Capture the cell that displays the provided text and extract its [x, y] central coordinate. 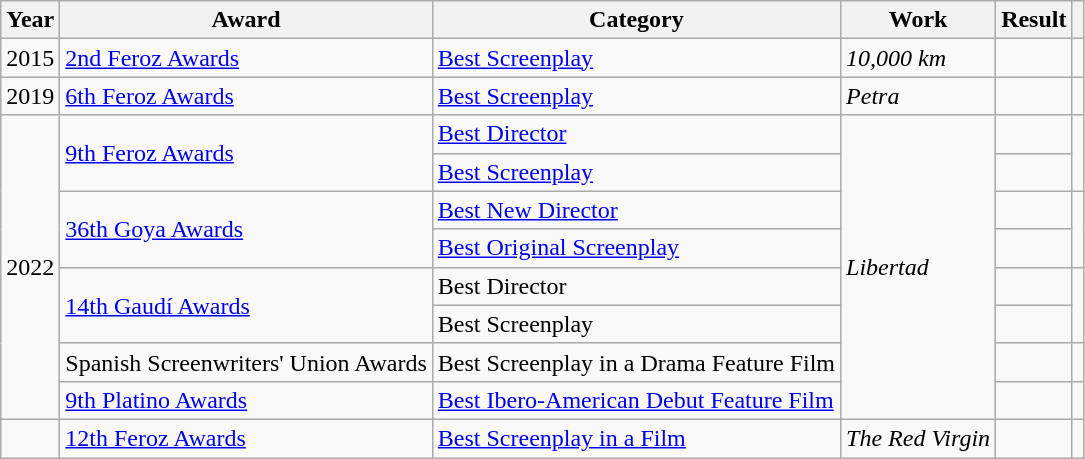
6th Feroz Awards [246, 96]
Year [30, 20]
9th Platino Awards [246, 400]
Best Screenplay in a Drama Feature Film [636, 362]
10,000 km [918, 58]
14th Gaudí Awards [246, 305]
Category [636, 20]
12th Feroz Awards [246, 438]
2019 [30, 96]
Spanish Screenwriters' Union Awards [246, 362]
Libertad [918, 267]
9th Feroz Awards [246, 153]
Result [1034, 20]
Award [246, 20]
The Red Virgin [918, 438]
2022 [30, 267]
2nd Feroz Awards [246, 58]
Best New Director [636, 210]
2015 [30, 58]
Petra [918, 96]
Best Ibero-American Debut Feature Film [636, 400]
Work [918, 20]
Best Original Screenplay [636, 248]
Best Screenplay in a Film [636, 438]
36th Goya Awards [246, 229]
